Capture the cell that displays the provided text and extract its (x, y) central coordinate. 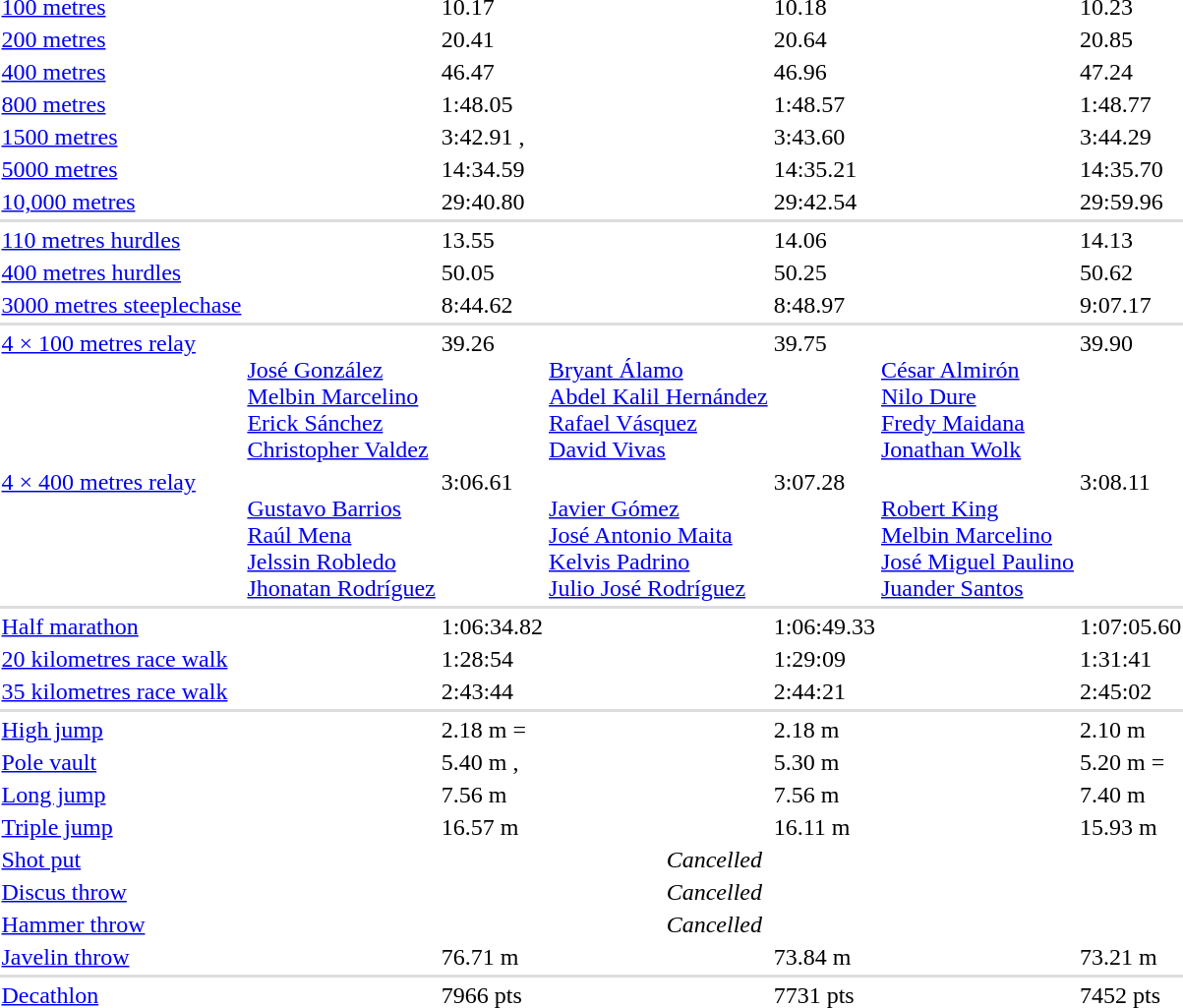
César AlmirónNilo DureFredy MaidanaJonathan Wolk (977, 396)
5.40 m , (492, 762)
2.18 m = (492, 730)
1:48.05 (492, 104)
Robert KingMelbin MarcelinoJosé Miguel PaulinoJuander Santos (977, 535)
1:28:54 (492, 659)
3:08.11 (1130, 535)
2:45:02 (1130, 691)
20.41 (492, 39)
Long jump (122, 795)
16.57 m (492, 827)
2:44:21 (824, 691)
73.84 m (824, 957)
Shot put (122, 860)
3000 metres steeplechase (122, 305)
39.90 (1130, 396)
3:06.61 (492, 535)
14.06 (824, 240)
110 metres hurdles (122, 240)
47.24 (1130, 72)
16.11 m (824, 827)
14.13 (1130, 240)
4 × 400 metres relay (122, 535)
Hammer throw (122, 924)
Bryant ÁlamoAbdel Kalil HernándezRafael VásquezDavid Vivas (659, 396)
1:31:41 (1130, 659)
2.10 m (1130, 730)
1500 metres (122, 137)
29:59.96 (1130, 202)
1:48.57 (824, 104)
4 × 100 metres relay (122, 396)
José GonzálezMelbin MarcelinoErick SánchezChristopher Valdez (341, 396)
Gustavo BarriosRaúl MenaJelssin RobledoJhonatan Rodríguez (341, 535)
14:35.70 (1130, 169)
1:06:34.82 (492, 626)
Javier GómezJosé Antonio MaitaKelvis PadrinoJulio José Rodríguez (659, 535)
46.47 (492, 72)
3:44.29 (1130, 137)
15.93 m (1130, 827)
20 kilometres race walk (122, 659)
39.26 (492, 396)
50.25 (824, 272)
Discus throw (122, 892)
Pole vault (122, 762)
400 metres hurdles (122, 272)
800 metres (122, 104)
13.55 (492, 240)
5.20 m = (1130, 762)
29:40.80 (492, 202)
1:29:09 (824, 659)
76.71 m (492, 957)
10,000 metres (122, 202)
Triple jump (122, 827)
1:07:05.60 (1130, 626)
20.64 (824, 39)
High jump (122, 730)
14:34.59 (492, 169)
35 kilometres race walk (122, 691)
14:35.21 (824, 169)
5000 metres (122, 169)
400 metres (122, 72)
8:48.97 (824, 305)
1:06:49.33 (824, 626)
Half marathon (122, 626)
3:43.60 (824, 137)
200 metres (122, 39)
5.30 m (824, 762)
73.21 m (1130, 957)
2.18 m (824, 730)
3:42.91 , (492, 137)
29:42.54 (824, 202)
46.96 (824, 72)
20.85 (1130, 39)
7.40 m (1130, 795)
50.05 (492, 272)
2:43:44 (492, 691)
50.62 (1130, 272)
Javelin throw (122, 957)
3:07.28 (824, 535)
1:48.77 (1130, 104)
39.75 (824, 396)
8:44.62 (492, 305)
9:07.17 (1130, 305)
